Detect which cell encompasses the target text, then output its [X, Y] center coordinate. 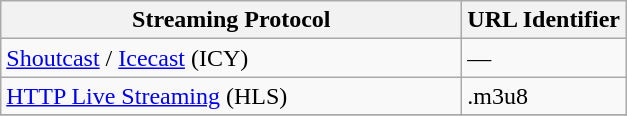
Streaming Protocol [232, 20]
HTTP Live Streaming (HLS) [232, 96]
Shoutcast / Icecast (ICY) [232, 58]
— [544, 58]
.m3u8 [544, 96]
URL Identifier [544, 20]
